Detect which cell encompasses the target text, then output its [x, y] center coordinate. 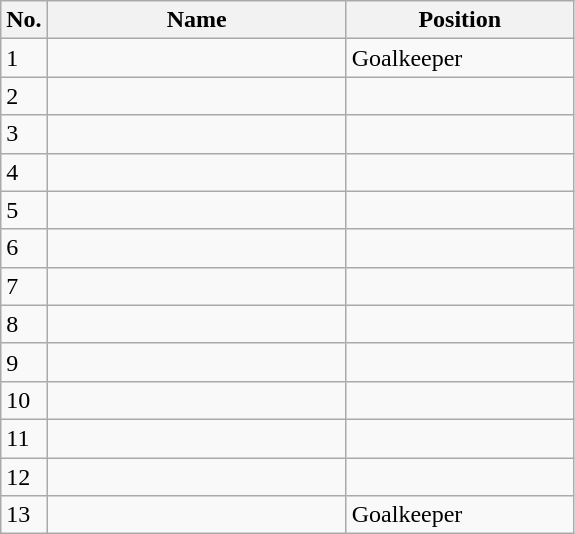
No. [24, 20]
8 [24, 324]
12 [24, 477]
4 [24, 172]
10 [24, 400]
2 [24, 96]
6 [24, 248]
Name [196, 20]
7 [24, 286]
13 [24, 515]
Position [460, 20]
9 [24, 362]
11 [24, 438]
3 [24, 134]
1 [24, 58]
5 [24, 210]
